Pinpoint the cell where the given text exists, returning its [X, Y] midpoint coordinate. 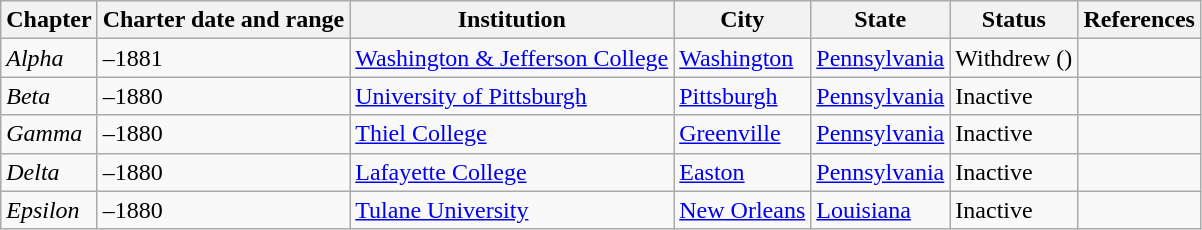
Delta [49, 172]
Status [1014, 20]
Louisiana [880, 210]
Withdrew () [1014, 58]
Thiel College [512, 134]
Epsilon [49, 210]
Charter date and range [224, 20]
Easton [742, 172]
Pittsburgh [742, 96]
Greenville [742, 134]
City [742, 20]
Chapter [49, 20]
Washington [742, 58]
References [1140, 20]
Tulane University [512, 210]
Washington & Jefferson College [512, 58]
Gamma [49, 134]
Beta [49, 96]
Alpha [49, 58]
Institution [512, 20]
University of Pittsburgh [512, 96]
State [880, 20]
Lafayette College [512, 172]
–1881 [224, 58]
New Orleans [742, 210]
